For the text-containing cell, return its midpoint in [X, Y] coordinate format. 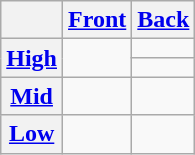
Front [98, 20]
Low [32, 134]
Back [164, 20]
High [32, 58]
Mid [32, 96]
